Locate the cell with the specified text and output its (x, y) center coordinate. 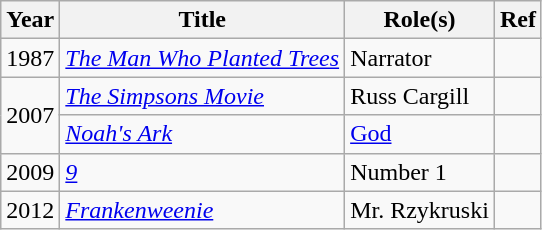
9 (202, 172)
Russ Cargill (420, 96)
The Simpsons Movie (202, 96)
God (420, 134)
Frankenweenie (202, 210)
Narrator (420, 58)
Ref (518, 20)
Number 1 (420, 172)
2012 (30, 210)
Role(s) (420, 20)
Noah's Ark (202, 134)
Mr. Rzykruski (420, 210)
Title (202, 20)
1987 (30, 58)
2009 (30, 172)
The Man Who Planted Trees (202, 58)
Year (30, 20)
2007 (30, 115)
